Find where the given text appears and provide that cell's center as [X, Y] coordinate. 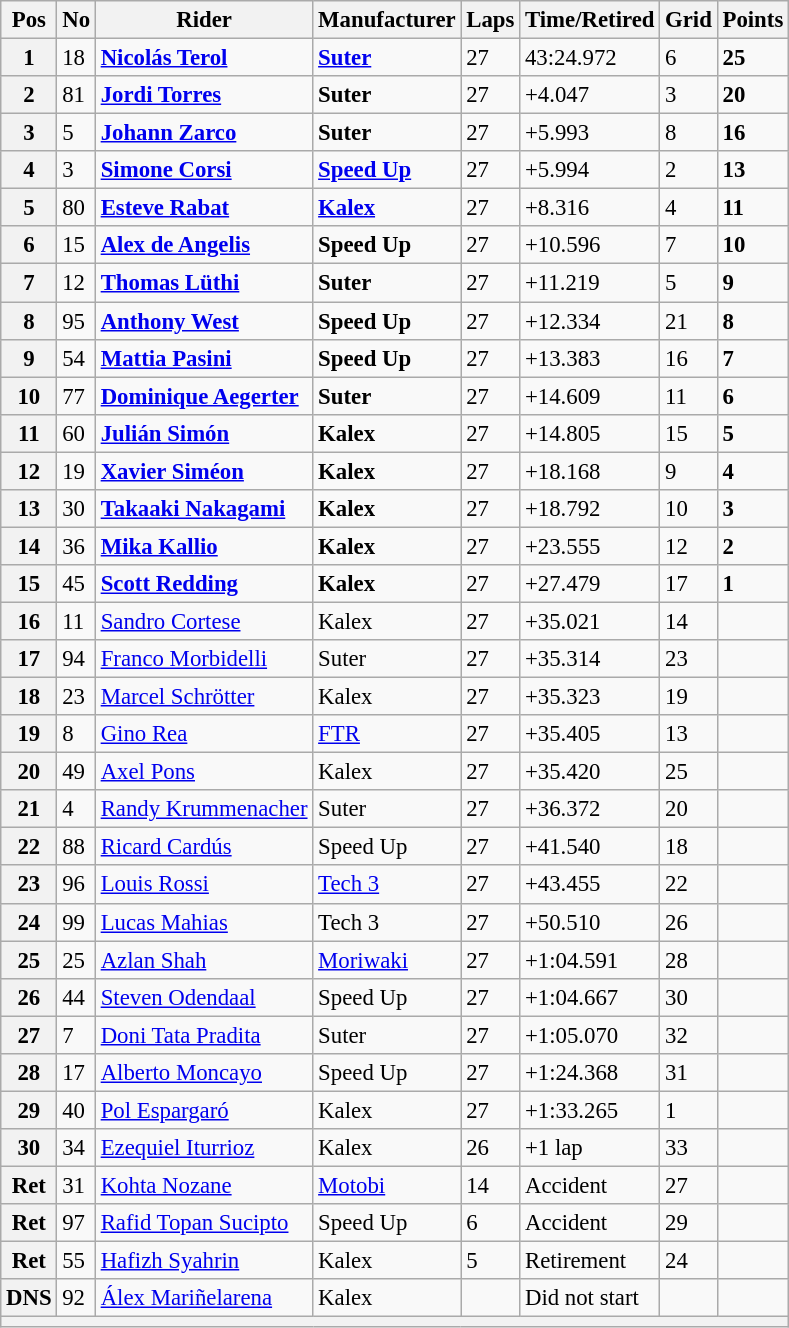
88 [76, 847]
+41.540 [590, 847]
34 [76, 1148]
+14.609 [590, 396]
Marcel Schrötter [204, 697]
Rider [204, 20]
+35.323 [590, 697]
Pos [29, 20]
Jordi Torres [204, 95]
Points [752, 20]
Motobi [387, 1185]
92 [76, 1298]
44 [76, 997]
43:24.972 [590, 58]
49 [76, 772]
Johann Zarco [204, 133]
Esteve Rabat [204, 208]
Randy Krummenacher [204, 809]
55 [76, 1261]
Thomas Lüthi [204, 283]
32 [688, 1035]
+1:24.368 [590, 1073]
+35.314 [590, 659]
95 [76, 321]
Ezequiel Iturrioz [204, 1148]
Nicolás Terol [204, 58]
+1:04.591 [590, 960]
Franco Morbidelli [204, 659]
94 [76, 659]
+50.510 [590, 922]
99 [76, 922]
Mattia Pasini [204, 358]
Lucas Mahias [204, 922]
Julián Simón [204, 433]
33 [688, 1148]
Kohta Nozane [204, 1185]
Anthony West [204, 321]
Ricard Cardús [204, 847]
80 [76, 208]
Rafid Topan Sucipto [204, 1223]
Retirement [590, 1261]
Manufacturer [387, 20]
+11.219 [590, 283]
81 [76, 95]
+10.596 [590, 245]
Grid [688, 20]
Scott Redding [204, 584]
+5.993 [590, 133]
Doni Tata Pradita [204, 1035]
+5.994 [590, 170]
Simone Corsi [204, 170]
No [76, 20]
Alex de Angelis [204, 245]
+18.792 [590, 509]
Laps [490, 20]
Axel Pons [204, 772]
Alberto Moncayo [204, 1073]
+35.021 [590, 621]
+8.316 [590, 208]
+13.383 [590, 358]
Azlan Shah [204, 960]
Did not start [590, 1298]
+23.555 [590, 546]
Pol Espargaró [204, 1110]
Dominique Aegerter [204, 396]
DNS [29, 1298]
+43.455 [590, 885]
Gino Rea [204, 734]
+14.805 [590, 433]
+35.405 [590, 734]
+1:33.265 [590, 1110]
+18.168 [590, 471]
Moriwaki [387, 960]
+35.420 [590, 772]
FTR [387, 734]
Sandro Cortese [204, 621]
Takaaki Nakagami [204, 509]
36 [76, 546]
Louis Rossi [204, 885]
97 [76, 1223]
45 [76, 584]
77 [76, 396]
+27.479 [590, 584]
96 [76, 885]
+36.372 [590, 809]
60 [76, 433]
Hafizh Syahrin [204, 1261]
Álex Mariñelarena [204, 1298]
Steven Odendaal [204, 997]
+1:05.070 [590, 1035]
+1 lap [590, 1148]
54 [76, 358]
+12.334 [590, 321]
40 [76, 1110]
Mika Kallio [204, 546]
Xavier Siméon [204, 471]
+4.047 [590, 95]
Time/Retired [590, 20]
+1:04.667 [590, 997]
